Identify which cell holds the provided text, then report its (X, Y) central coordinate. 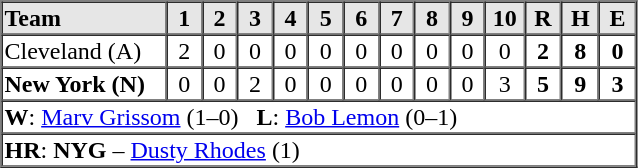
R (542, 18)
1 (184, 18)
E (618, 18)
HR: NYG – Dusty Rhodes (1) (319, 150)
Team (84, 18)
10 (504, 18)
Cleveland (A) (84, 50)
7 (396, 18)
4 (290, 18)
H (581, 18)
6 (362, 18)
New York (N) (84, 84)
W: Marv Grissom (1–0) L: Bob Lemon (0–1) (319, 116)
